Locate the cell with the specified text and output its (X, Y) center coordinate. 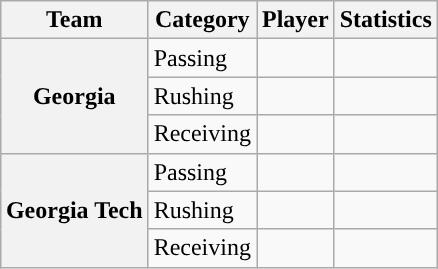
Georgia (74, 96)
Statistics (386, 20)
Georgia Tech (74, 210)
Category (202, 20)
Team (74, 20)
Player (295, 20)
